From the cell containing the given text, extract its center point as (X, Y) coordinate. 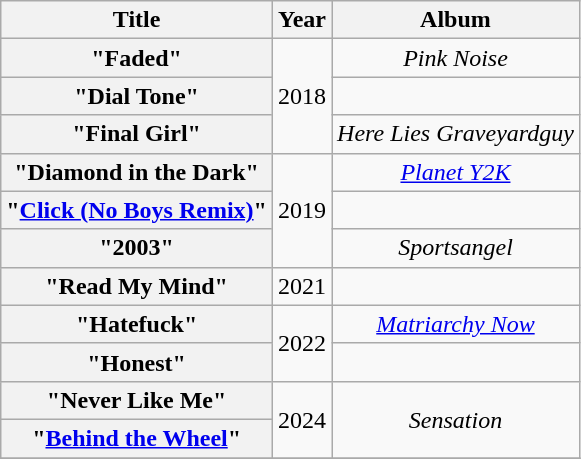
2022 (302, 343)
Pink Noise (456, 58)
"Behind the Wheel" (137, 438)
"Click (No Boys Remix)" (137, 210)
Title (137, 20)
Sensation (456, 419)
Year (302, 20)
2018 (302, 96)
"Diamond in the Dark" (137, 172)
"Hatefuck" (137, 324)
2024 (302, 419)
"Faded" (137, 58)
"Final Girl" (137, 134)
"2003" (137, 248)
"Dial Tone" (137, 96)
Planet Y2K (456, 172)
2019 (302, 210)
Sportsangel (456, 248)
"Read My Mind" (137, 286)
"Honest" (137, 362)
Matriarchy Now (456, 324)
2021 (302, 286)
Here Lies Graveyardguy (456, 134)
"Never Like Me" (137, 400)
Album (456, 20)
